Scan for the cell matching the given text and deliver its [X, Y] coordinate at center. 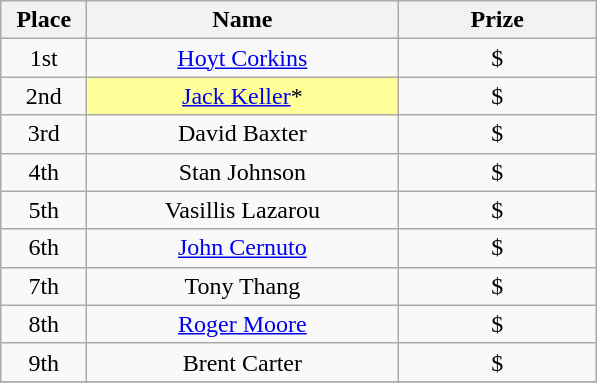
Tony Thang [242, 286]
4th [44, 172]
Stan Johnson [242, 172]
5th [44, 210]
8th [44, 324]
9th [44, 362]
David Baxter [242, 134]
Jack Keller* [242, 96]
Hoyt Corkins [242, 58]
Place [44, 20]
2nd [44, 96]
Roger Moore [242, 324]
6th [44, 248]
Brent Carter [242, 362]
Prize [498, 20]
Name [242, 20]
7th [44, 286]
Vasillis Lazarou [242, 210]
3rd [44, 134]
John Cernuto [242, 248]
1st [44, 58]
